Find where the given text appears and provide that cell's center as (x, y) coordinate. 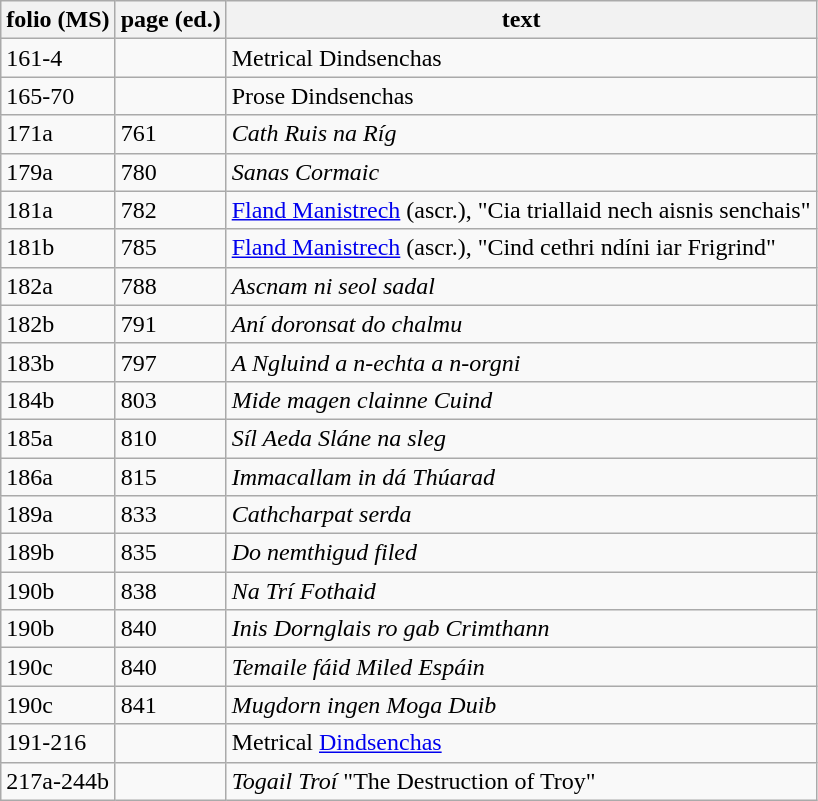
838 (170, 591)
815 (170, 477)
Cathcharpat serda (521, 515)
161-4 (58, 58)
183b (58, 362)
Immacallam in dá Thúarad (521, 477)
791 (170, 324)
810 (170, 438)
803 (170, 400)
Síl Aeda Sláne na sleg (521, 438)
191-216 (58, 743)
Temaile fáid Miled Espáin (521, 667)
841 (170, 705)
Togail Troí "The Destruction of Troy" (521, 781)
780 (170, 172)
184b (58, 400)
181b (58, 248)
179a (58, 172)
797 (170, 362)
Do nemthigud filed (521, 553)
A Ngluind a n-echta a n-orgni (521, 362)
189a (58, 515)
Na Trí Fothaid (521, 591)
Prose Dindsenchas (521, 96)
186a (58, 477)
189b (58, 553)
171a (58, 134)
835 (170, 553)
182b (58, 324)
Cath Ruis na Ríg (521, 134)
788 (170, 286)
folio (MS) (58, 20)
text (521, 20)
Mugdorn ingen Moga Duib (521, 705)
761 (170, 134)
165-70 (58, 96)
Fland Manistrech (ascr.), "Cia triallaid nech aisnis senchais" (521, 210)
782 (170, 210)
182a (58, 286)
181a (58, 210)
Aní doronsat do chalmu (521, 324)
185a (58, 438)
Fland Manistrech (ascr.), "Cind cethri ndíni iar Frigrind" (521, 248)
Inis Dornglais ro gab Crimthann (521, 629)
page (ed.) (170, 20)
Mide magen clainne Cuind (521, 400)
Ascnam ni seol sadal (521, 286)
785 (170, 248)
217a-244b (58, 781)
Sanas Cormaic (521, 172)
833 (170, 515)
